Output the [x, y] coordinate of the center of the cell containing the given text.  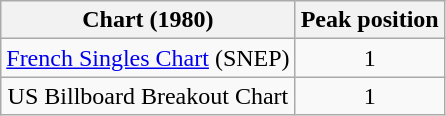
US Billboard Breakout Chart [148, 96]
Peak position [370, 20]
Chart (1980) [148, 20]
French Singles Chart (SNEP) [148, 58]
